Pinpoint the cell where the given text exists, returning its [X, Y] midpoint coordinate. 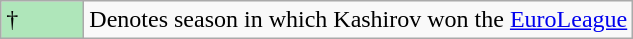
Denotes season in which Kashirov won the EuroLeague [358, 20]
† [42, 20]
